Return (X, Y) of the center of cell containing provided text 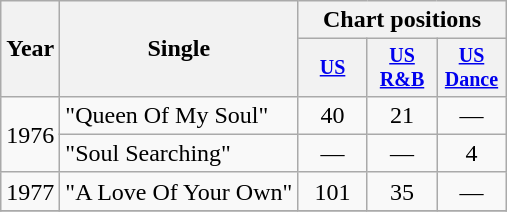
"A Love Of Your Own" (179, 191)
Chart positions (402, 20)
USR&B (402, 68)
4 (472, 153)
1976 (30, 134)
Year (30, 49)
USDance (472, 68)
US (332, 68)
21 (402, 115)
35 (402, 191)
1977 (30, 191)
"Soul Searching" (179, 153)
101 (332, 191)
40 (332, 115)
Single (179, 49)
"Queen Of My Soul" (179, 115)
